Search for the cell housing the specified text and yield its [X, Y] center coordinate. 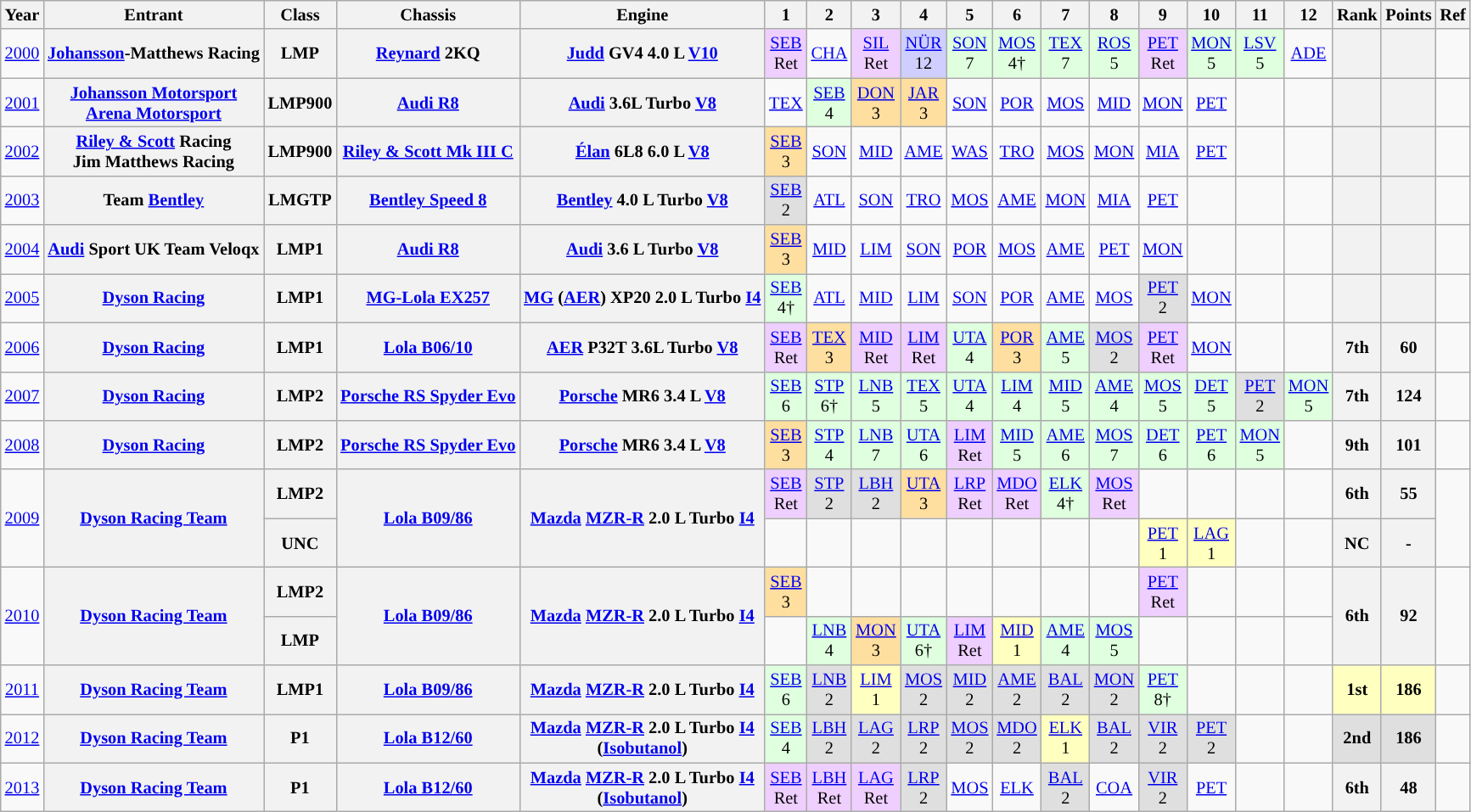
MIDRet [876, 347]
LIM4 [1017, 396]
UNC [300, 543]
8 [1114, 14]
Reynard 2KQ [428, 53]
Rank [1356, 14]
2006 [22, 347]
NÜR12 [924, 53]
SILRet [876, 53]
Riley & Scott RacingJim Matthews Racing [153, 151]
LAG2 [876, 738]
Bentley 4.0 L Turbo V8 [642, 200]
Audi 3.6 L Turbo V8 [642, 249]
AME5 [1066, 347]
9th [1356, 445]
MOS4† [1017, 53]
PET8† [1163, 690]
ADE [1309, 53]
DET6 [1163, 445]
MOSRet [1114, 494]
POR3 [1017, 347]
7 [1066, 14]
124 [1408, 396]
MDO2 [1017, 738]
MID1 [1017, 641]
4 [924, 14]
Entrant [153, 14]
TEX7 [1066, 53]
2nd [1356, 738]
LNB5 [876, 396]
WAS [970, 151]
TEX [786, 103]
LRPRet [970, 494]
Johansson-Matthews Racing [153, 53]
12 [1309, 14]
11 [1260, 14]
Chassis [428, 14]
101 [1408, 445]
MON3 [876, 641]
AME6 [1066, 445]
Audi 3.6L Turbo V8 [642, 103]
LNB4 [830, 641]
CHA [830, 53]
LMGTP [300, 200]
MON2 [1114, 690]
2005 [22, 298]
SON7 [970, 53]
PET1 [1163, 543]
PET6 [1210, 445]
ELK1 [1066, 738]
JAR3 [924, 103]
STP6† [830, 396]
STP2 [830, 494]
LNB7 [876, 445]
LSV5 [1260, 53]
MDORet [1017, 494]
Riley & Scott Mk III C [428, 151]
COA [1114, 787]
2003 [22, 200]
LNB2 [830, 690]
MID2 [970, 690]
MOS7 [1114, 445]
3 [876, 14]
TEX5 [924, 396]
ELK4† [1066, 494]
Engine [642, 14]
Judd GV4 4.0 L V10 [642, 53]
LAG1 [1210, 543]
UTA3 [924, 494]
2000 [22, 53]
2 [830, 14]
SEB2 [786, 200]
92 [1408, 616]
MG (AER) XP20 2.0 L Turbo I4 [642, 298]
Élan 6L8 6.0 L V8 [642, 151]
MG-Lola EX257 [428, 298]
2008 [22, 445]
STP4 [830, 445]
TEX3 [830, 347]
5 [970, 14]
Bentley Speed 8 [428, 200]
Audi Sport UK Team Veloqx [153, 249]
UTA6† [924, 641]
2001 [22, 103]
2007 [22, 396]
9 [1163, 14]
55 [1408, 494]
60 [1408, 347]
2010 [22, 616]
NC [1356, 543]
2004 [22, 249]
Johansson MotorsportArena Motorsport [153, 103]
48 [1408, 787]
ROS5 [1114, 53]
Points [1408, 14]
DON3 [876, 103]
10 [1210, 14]
- [1408, 543]
2002 [22, 151]
AME2 [1017, 690]
LBHRet [830, 787]
2013 [22, 787]
1st [1356, 690]
2011 [22, 690]
Class [300, 14]
2009 [22, 518]
SEB4† [786, 298]
DET5 [1210, 396]
UTA6 [924, 445]
Team Bentley [153, 200]
2012 [22, 738]
Lola B06/10 [428, 347]
AER P32T 3.6L Turbo V8 [642, 347]
Year [22, 14]
Ref [1452, 14]
6 [1017, 14]
1 [786, 14]
LIM1 [876, 690]
ELK [1017, 787]
LAGRet [876, 787]
